Capture the cell that displays the provided text and extract its (x, y) central coordinate. 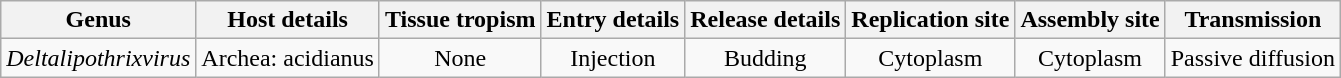
Injection (613, 58)
Genus (98, 20)
Transmission (1252, 20)
Passive diffusion (1252, 58)
None (460, 58)
Entry details (613, 20)
Replication site (930, 20)
Tissue tropism (460, 20)
Deltalipothrixvirus (98, 58)
Host details (288, 20)
Release details (766, 20)
Archea: acidianus (288, 58)
Assembly site (1090, 20)
Budding (766, 58)
